From the cell containing the given text, extract its center point as [x, y] coordinate. 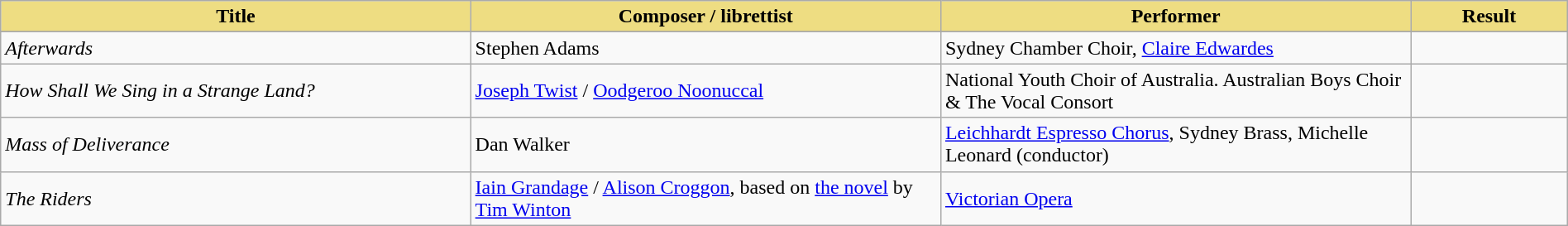
Composer / librettist [705, 17]
National Youth Choir of Australia. Australian Boys Choir & The Vocal Consort [1175, 91]
Afterwards [236, 48]
Stephen Adams [705, 48]
Iain Grandage / Alison Croggon, based on the novel by Tim Winton [705, 199]
Leichhardt Espresso Chorus, Sydney Brass, Michelle Leonard (conductor) [1175, 144]
Result [1489, 17]
The Riders [236, 199]
How Shall We Sing in a Strange Land? [236, 91]
Mass of Deliverance [236, 144]
Dan Walker [705, 144]
Victorian Opera [1175, 199]
Sydney Chamber Choir, Claire Edwardes [1175, 48]
Title [236, 17]
Performer [1175, 17]
Joseph Twist / Oodgeroo Noonuccal [705, 91]
